Determine the [x, y] coordinate at the center of the cell enclosing the given text.  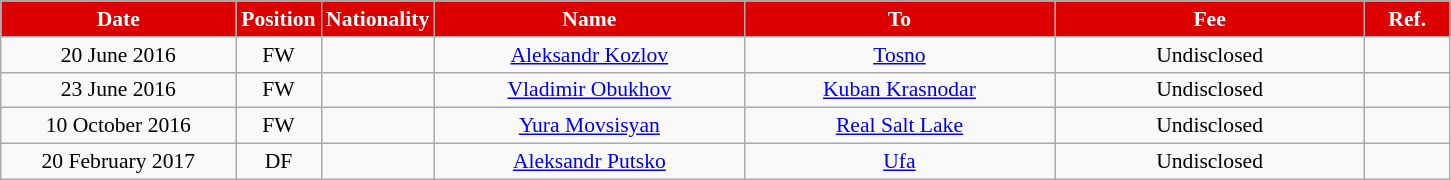
Yura Movsisyan [589, 126]
Name [589, 19]
Aleksandr Putsko [589, 162]
Tosno [899, 55]
Date [118, 19]
Real Salt Lake [899, 126]
Fee [1210, 19]
20 February 2017 [118, 162]
Kuban Krasnodar [899, 90]
To [899, 19]
DF [278, 162]
20 June 2016 [118, 55]
Ufa [899, 162]
Vladimir Obukhov [589, 90]
Ref. [1408, 19]
Aleksandr Kozlov [589, 55]
Position [278, 19]
10 October 2016 [118, 126]
Nationality [378, 19]
23 June 2016 [118, 90]
